From the cell containing the given text, extract its center point as (X, Y) coordinate. 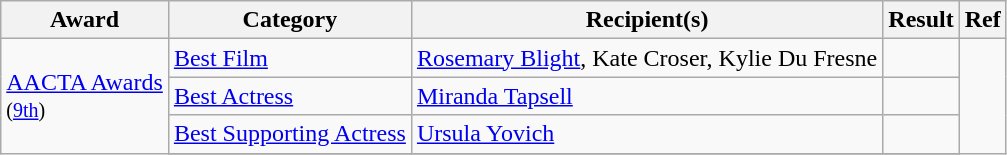
Miranda Tapsell (646, 96)
Award (85, 20)
Category (290, 20)
Best Film (290, 58)
Best Supporting Actress (290, 134)
Rosemary Blight, Kate Croser, Kylie Du Fresne (646, 58)
Best Actress (290, 96)
Recipient(s) (646, 20)
Ref (982, 20)
Result (921, 20)
Ursula Yovich (646, 134)
AACTA Awards(9th) (85, 96)
